Identify which cell holds the provided text, then report its (x, y) central coordinate. 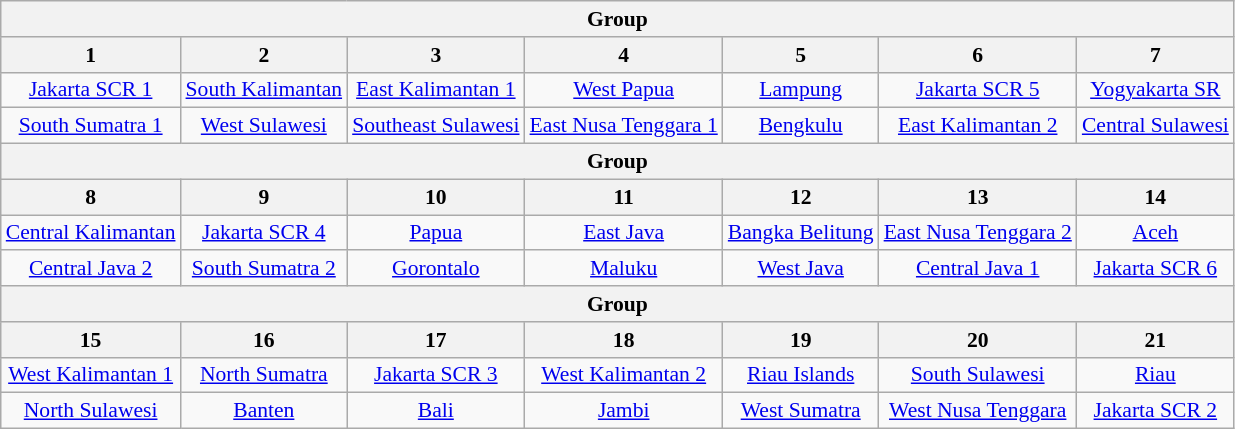
Maluku (624, 269)
4 (624, 55)
Papua (436, 233)
18 (624, 340)
Jakarta SCR 4 (264, 233)
19 (801, 340)
Yogyakarta SR (1156, 90)
Bengkulu (801, 126)
17 (436, 340)
West Sulawesi (264, 126)
7 (1156, 55)
Central Sulawesi (1156, 126)
12 (801, 197)
Gorontalo (436, 269)
2 (264, 55)
Jambi (624, 411)
South Sumatra 1 (91, 126)
West Kalimantan 2 (624, 375)
West Nusa Tenggara (978, 411)
Central Java 1 (978, 269)
Riau Islands (801, 375)
11 (624, 197)
South Sulawesi (978, 375)
East Nusa Tenggara 2 (978, 233)
15 (91, 340)
Riau (1156, 375)
6 (978, 55)
13 (978, 197)
9 (264, 197)
South Kalimantan (264, 90)
1 (91, 55)
East Kalimantan 2 (978, 126)
Aceh (1156, 233)
North Sulawesi (91, 411)
Central Java 2 (91, 269)
Jakarta SCR 5 (978, 90)
16 (264, 340)
East Nusa Tenggara 1 (624, 126)
Southeast Sulawesi (436, 126)
Jakarta SCR 3 (436, 375)
Jakarta SCR 2 (1156, 411)
8 (91, 197)
Jakarta SCR 1 (91, 90)
Bali (436, 411)
21 (1156, 340)
Central Kalimantan (91, 233)
3 (436, 55)
Lampung (801, 90)
20 (978, 340)
5 (801, 55)
South Sumatra 2 (264, 269)
Banten (264, 411)
East Kalimantan 1 (436, 90)
West Papua (624, 90)
West Kalimantan 1 (91, 375)
North Sumatra (264, 375)
Jakarta SCR 6 (1156, 269)
10 (436, 197)
West Java (801, 269)
Bangka Belitung (801, 233)
East Java (624, 233)
West Sumatra (801, 411)
14 (1156, 197)
